Return [x, y] of the center of cell containing provided text 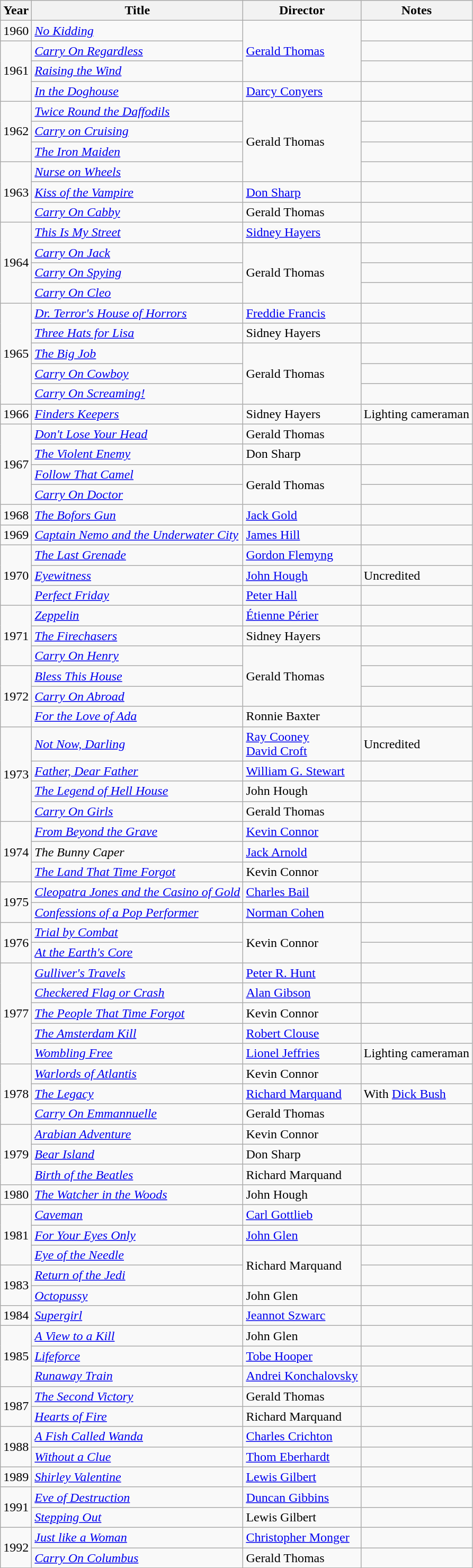
1966 [16, 414]
1975 [16, 902]
The Big Job [138, 353]
Caveman [138, 1215]
1963 [16, 192]
Carry On Regardless [138, 51]
Dr. Terror's House of Horrors [138, 313]
Robert Clouse [302, 1033]
1972 [16, 696]
Father, Dear Father [138, 771]
Supergirl [138, 1316]
The Bofors Gun [138, 515]
Wombling Free [138, 1053]
Charles Crichton [302, 1437]
A Fish Called Wanda [138, 1437]
1981 [16, 1235]
Return of the Jedi [138, 1275]
At the Earth's Core [138, 953]
Carry On Cabby [138, 212]
Perfect Friday [138, 596]
1961 [16, 71]
Freddie Francis [302, 313]
Without a Clue [138, 1457]
No Kidding [138, 31]
Eyewitness [138, 575]
Follow That Camel [138, 474]
Lifeforce [138, 1356]
Shirley Valentine [138, 1477]
Carry On Henry [138, 656]
Title [138, 11]
Finders Keepers [138, 414]
Tobe Hooper [302, 1356]
Bear Island [138, 1154]
The Legacy [138, 1094]
Don't Lose Your Head [138, 434]
James Hill [302, 535]
Confessions of a Pop Performer [138, 912]
1985 [16, 1356]
1979 [16, 1154]
1983 [16, 1286]
Gulliver's Travels [138, 973]
The Firechasers [138, 636]
A View to a Kill [138, 1336]
Carry On Columbus [138, 1557]
Ronnie Baxter [302, 716]
Charles Bail [302, 892]
Duncan Gibbins [302, 1497]
Notes [416, 11]
Captain Nemo and the Underwater City [138, 535]
Carry On Cleo [138, 293]
Ray CooneyDavid Croft [302, 744]
Carry On Cowboy [138, 374]
Carry On Jack [138, 253]
Trial by Combat [138, 933]
Stepping Out [138, 1517]
1962 [16, 131]
Arabian Adventure [138, 1134]
Carry On Screaming! [138, 394]
The Last Grenade [138, 555]
Cleopatra Jones and the Casino of Gold [138, 892]
Nurse on Wheels [138, 172]
William G. Stewart [302, 771]
1987 [16, 1406]
Checkered Flag or Crash [138, 993]
This Is My Street [138, 232]
Hearts of Fire [138, 1416]
From Beyond the Grave [138, 831]
1971 [16, 636]
Carry On Girls [138, 811]
The Violent Enemy [138, 454]
1968 [16, 515]
Carry On Emmannuelle [138, 1114]
Twice Round the Daffodils [138, 111]
Just like a Woman [138, 1537]
The Legend of Hell House [138, 791]
Eve of Destruction [138, 1497]
Year [16, 11]
Jack Gold [302, 515]
Director [302, 11]
Carry On Doctor [138, 494]
The People That Time Forgot [138, 1013]
Alan Gibson [302, 993]
Peter R. Hunt [302, 973]
Runaway Train [138, 1376]
1988 [16, 1447]
Kiss of the Vampire [138, 192]
Carry On Spying [138, 273]
With Dick Bush [416, 1094]
Carl Gottlieb [302, 1215]
1969 [16, 535]
Jeannot Szwarc [302, 1316]
Andrei Konchalovsky [302, 1376]
The Bunny Caper [138, 852]
In the Doghouse [138, 91]
1991 [16, 1507]
Zeppelin [138, 616]
For Your Eyes Only [138, 1235]
1965 [16, 353]
Thom Eberhardt [302, 1457]
1974 [16, 852]
1970 [16, 575]
Raising the Wind [138, 71]
Warlords of Atlantis [138, 1074]
1964 [16, 262]
For the Love of Ada [138, 716]
The Amsterdam Kill [138, 1033]
Three Hats for Lisa [138, 333]
Bless This House [138, 676]
Peter Hall [302, 596]
Gordon Flemyng [302, 555]
Norman Cohen [302, 912]
Birth of the Beatles [138, 1174]
Étienne Périer [302, 616]
Christopher Monger [302, 1537]
The Second Victory [138, 1396]
Carry on Cruising [138, 131]
1960 [16, 31]
Not Now, Darling [138, 744]
1989 [16, 1477]
Carry On Abroad [138, 696]
Jack Arnold [302, 852]
1976 [16, 943]
1992 [16, 1547]
Lionel Jeffries [302, 1053]
The Watcher in the Woods [138, 1194]
1967 [16, 464]
1977 [16, 1013]
1978 [16, 1094]
The Iron Maiden [138, 152]
The Land That Time Forgot [138, 872]
Darcy Conyers [302, 91]
1984 [16, 1316]
Eye of the Needle [138, 1255]
1973 [16, 774]
Octopussy [138, 1296]
1980 [16, 1194]
